Return [X, Y] of the center of cell containing provided text 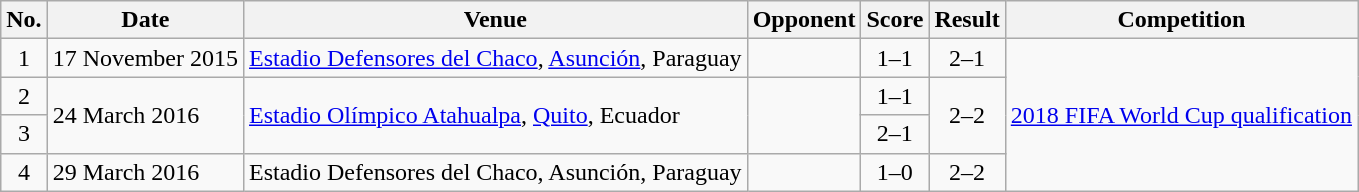
3 [24, 134]
17 November 2015 [145, 58]
29 March 2016 [145, 172]
4 [24, 172]
No. [24, 20]
2018 FIFA World Cup qualification [1181, 115]
Date [145, 20]
2 [24, 96]
Opponent [804, 20]
24 March 2016 [145, 115]
1 [24, 58]
1–0 [895, 172]
Estadio Olímpico Atahualpa, Quito, Ecuador [496, 115]
Competition [1181, 20]
Score [895, 20]
Venue [496, 20]
Result [967, 20]
